Locate the cell with the specified text and output its (x, y) center coordinate. 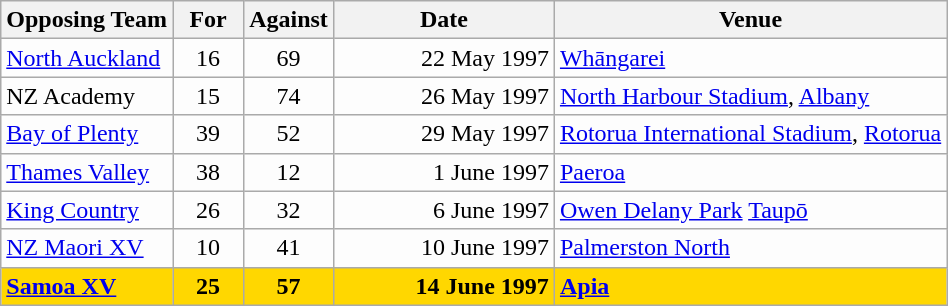
38 (208, 172)
74 (289, 96)
Thames Valley (87, 172)
22 May 1997 (444, 58)
North Auckland (87, 58)
King Country (87, 210)
32 (289, 210)
12 (289, 172)
57 (289, 286)
Samoa XV (87, 286)
6 June 1997 (444, 210)
Date (444, 20)
Against (289, 20)
25 (208, 286)
26 (208, 210)
Rotorua International Stadium, Rotorua (750, 134)
39 (208, 134)
10 June 1997 (444, 248)
Apia (750, 286)
Palmerston North (750, 248)
16 (208, 58)
26 May 1997 (444, 96)
NZ Maori XV (87, 248)
North Harbour Stadium, Albany (750, 96)
15 (208, 96)
1 June 1997 (444, 172)
Opposing Team (87, 20)
10 (208, 248)
For (208, 20)
41 (289, 248)
Paeroa (750, 172)
69 (289, 58)
14 June 1997 (444, 286)
52 (289, 134)
29 May 1997 (444, 134)
Owen Delany Park Taupō (750, 210)
Bay of Plenty (87, 134)
NZ Academy (87, 96)
Venue (750, 20)
Whāngarei (750, 58)
